Extract the (x, y) coordinate from the center of the cell holding the provided text.  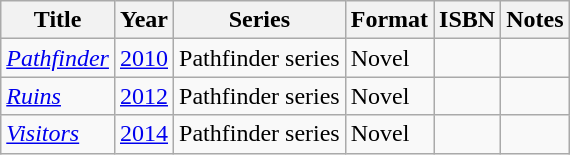
Series (260, 20)
Title (58, 20)
ISBN (468, 20)
Format (389, 20)
2014 (144, 134)
Year (144, 20)
2012 (144, 96)
Pathfinder (58, 58)
Notes (535, 20)
Ruins (58, 96)
Visitors (58, 134)
2010 (144, 58)
